For the text-containing cell, return its midpoint in [X, Y] coordinate format. 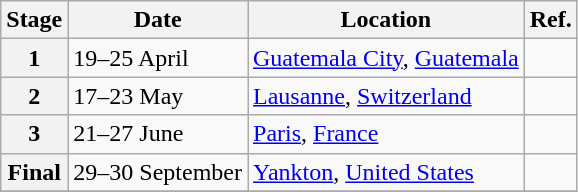
19–25 April [158, 58]
Stage [34, 20]
Paris, France [386, 134]
29–30 September [158, 172]
1 [34, 58]
2 [34, 96]
Location [386, 20]
3 [34, 134]
Guatemala City, Guatemala [386, 58]
Ref. [550, 20]
Lausanne, Switzerland [386, 96]
17–23 May [158, 96]
Final [34, 172]
21–27 June [158, 134]
Date [158, 20]
Yankton, United States [386, 172]
